For the text-containing cell, return its midpoint in [X, Y] coordinate format. 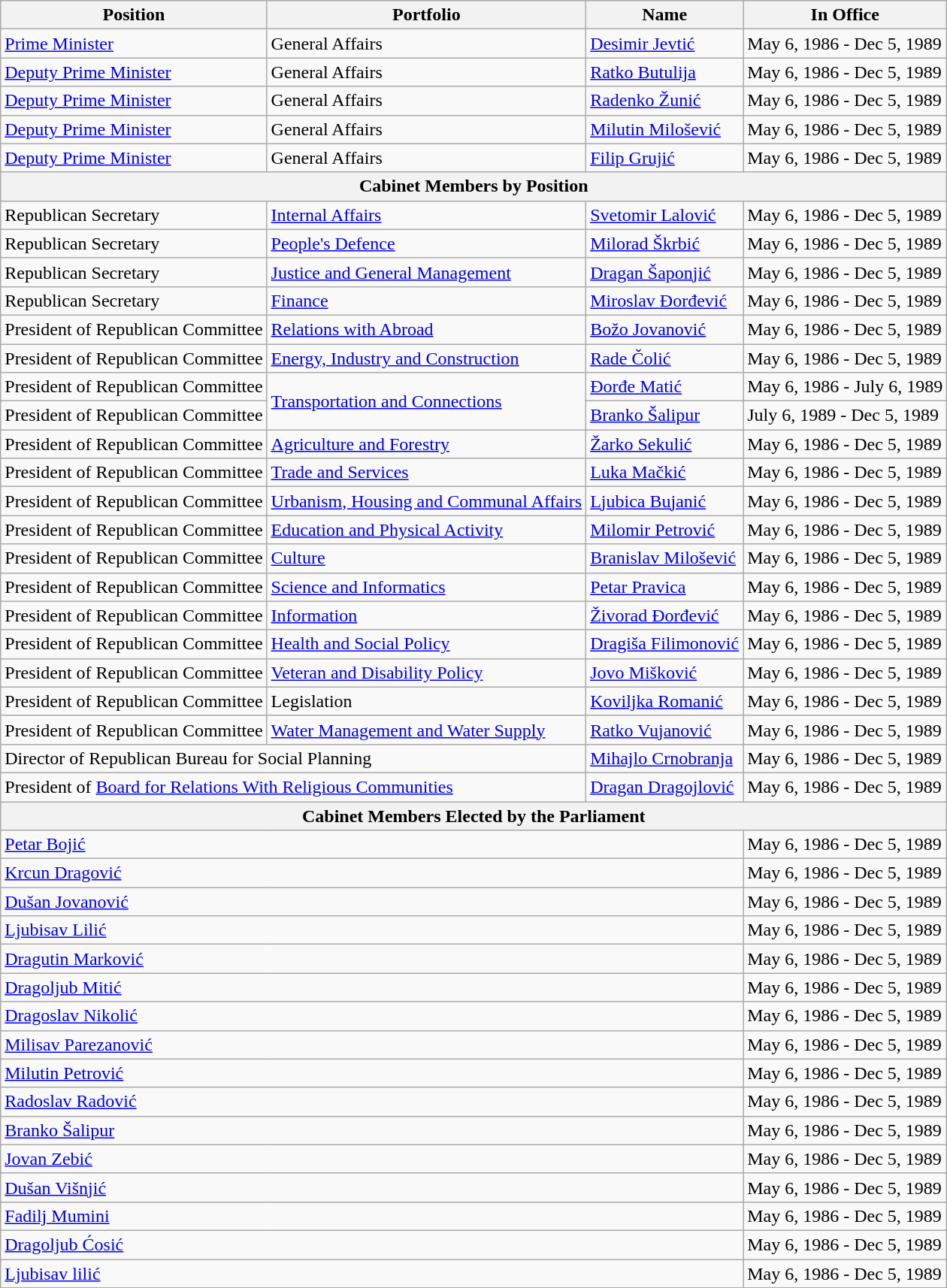
Water Management and Water Supply [427, 730]
Dušan Višnjić [372, 1187]
Ljubisav lilić [372, 1274]
Milisav Parezanović [372, 1045]
Finance [427, 301]
Milorad Škrbić [664, 243]
Portfolio [427, 15]
Information [427, 615]
Transportation and Connections [427, 401]
Fadilj Mumini [372, 1216]
Svetomir Lalović [664, 215]
Justice and General Management [427, 272]
Dragoslav Nikolić [372, 1016]
Cabinet Members Elected by the Parliament [473, 815]
Đorđe Matić [664, 387]
Radoslav Radović [372, 1102]
May 6, 1986 - July 6, 1989 [845, 387]
Veteran and Disability Policy [427, 673]
Rade Čolić [664, 358]
Branislav Milošević [664, 558]
Legislation [427, 701]
Krcun Dragović [372, 873]
Milutin Petrović [372, 1073]
President of Board for Relations With Religious Communities [293, 787]
Urbanism, Housing and Communal Affairs [427, 501]
Miroslav Đorđević [664, 301]
Ljubisav Lilić [372, 930]
Name [664, 15]
In Office [845, 15]
Dušan Jovanović [372, 902]
Jovo Mišković [664, 673]
Internal Affairs [427, 215]
Desimir Jevtić [664, 44]
Žarko Sekulić [664, 444]
Luka Mačkić [664, 473]
Dragiša Filimonović [664, 644]
Prime Minister [134, 44]
Director of Republican Bureau for Social Planning [293, 758]
Energy, Industry and Construction [427, 358]
Dragoljub Mitić [372, 987]
Relations with Abroad [427, 329]
Petar Bojić [372, 845]
Education and Physical Activity [427, 530]
Dragoljub Ćosić [372, 1244]
Trade and Services [427, 473]
Ratko Vujanović [664, 730]
Filip Grujić [664, 158]
Ratko Butulija [664, 72]
Milomir Petrović [664, 530]
Mihajlo Crnobranja [664, 758]
Dragan Šaponjić [664, 272]
Milutin Milošević [664, 129]
Health and Social Policy [427, 644]
Radenko Žunić [664, 101]
Agriculture and Forestry [427, 444]
Koviljka Romanić [664, 701]
Ljubica Bujanić [664, 501]
Cabinet Members by Position [473, 186]
People's Defence [427, 243]
Živorad Đorđević [664, 615]
Božo Jovanović [664, 329]
July 6, 1989 - Dec 5, 1989 [845, 416]
Science and Informatics [427, 587]
Position [134, 15]
Petar Pravica [664, 587]
Dragutin Marković [372, 959]
Jovan Zebić [372, 1159]
Culture [427, 558]
Dragan Dragojlović [664, 787]
